Return the (X, Y) coordinate for the center point of the cell that contains the specified text.  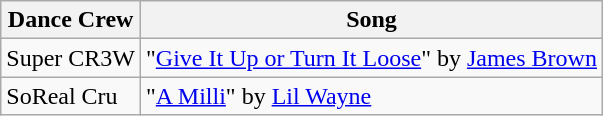
Super CR3W (71, 58)
"Give It Up or Turn It Loose" by James Brown (371, 58)
SoReal Cru (71, 96)
Song (371, 20)
Dance Crew (71, 20)
"A Milli" by Lil Wayne (371, 96)
